Provide the [X, Y] coordinate of the cell's center where the given text is located.  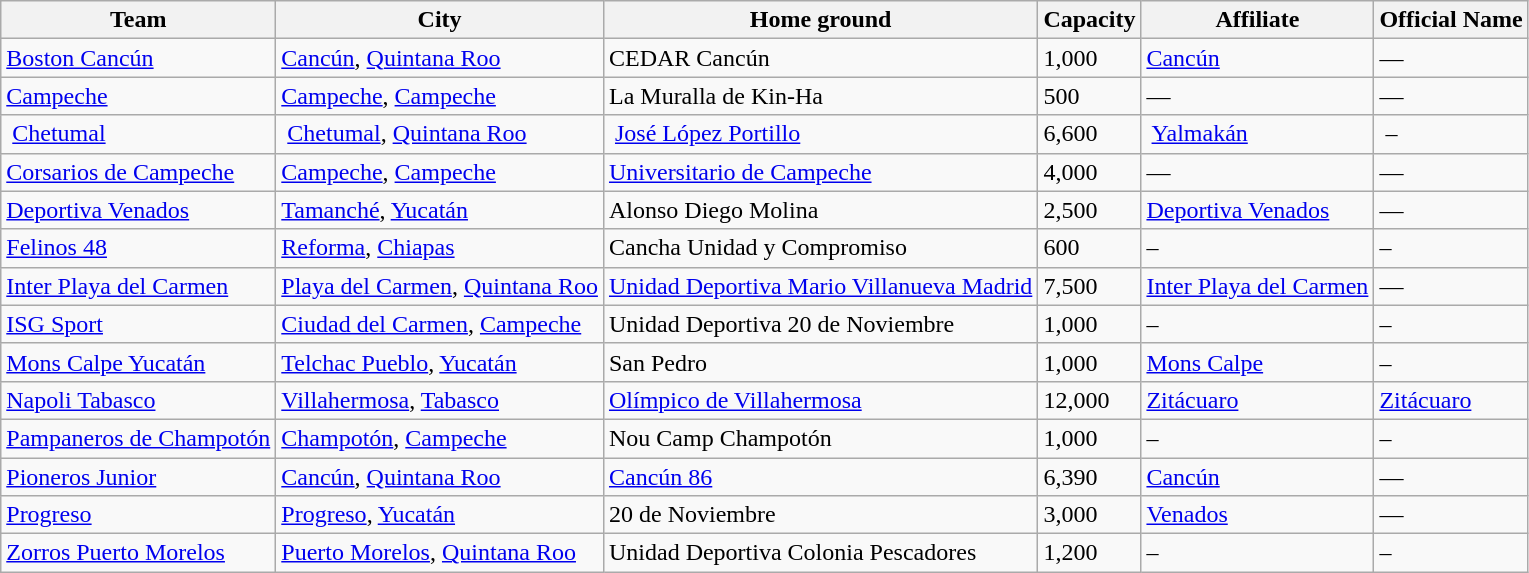
Unidad Deportiva Mario Villanueva Madrid [820, 286]
Campeche [138, 96]
3,000 [1090, 515]
Progreso, Yucatán [440, 515]
CEDAR Cancún [820, 58]
Cancha Unidad y Compromiso [820, 248]
Official Name [1451, 20]
6,390 [1090, 477]
Boston Cancún [138, 58]
Venados [1258, 515]
500 [1090, 96]
Pioneros Junior [138, 477]
2,500 [1090, 210]
Zorros Puerto Morelos [138, 553]
Universitario de Campeche [820, 172]
Nou Camp Champotón [820, 438]
San Pedro [820, 362]
Corsarios de Campeche [138, 172]
Yalmakán [1258, 134]
Chetumal, Quintana Roo [440, 134]
Mons Calpe Yucatán [138, 362]
Capacity [1090, 20]
Tamanché, Yucatán [440, 210]
Napoli Tabasco [138, 400]
6,600 [1090, 134]
Playa del Carmen, Quintana Roo [440, 286]
Home ground [820, 20]
20 de Noviembre [820, 515]
7,500 [1090, 286]
José López Portillo [820, 134]
Affiliate [1258, 20]
Mons Calpe [1258, 362]
600 [1090, 248]
ISG Sport [138, 324]
La Muralla de Kin-Ha [820, 96]
Champotón, Campeche [440, 438]
Team [138, 20]
12,000 [1090, 400]
Olímpico de Villahermosa [820, 400]
Reforma, Chiapas [440, 248]
Ciudad del Carmen, Campeche [440, 324]
Cancún 86 [820, 477]
Puerto Morelos, Quintana Roo [440, 553]
Chetumal [138, 134]
Pampaneros de Champotón [138, 438]
1,200 [1090, 553]
City [440, 20]
Telchac Pueblo, Yucatán [440, 362]
Felinos 48 [138, 248]
4,000 [1090, 172]
Alonso Diego Molina [820, 210]
Progreso [138, 515]
Unidad Deportiva Colonia Pescadores [820, 553]
Unidad Deportiva 20 de Noviembre [820, 324]
Villahermosa, Tabasco [440, 400]
